Search for the cell housing the specified text and yield its (X, Y) center coordinate. 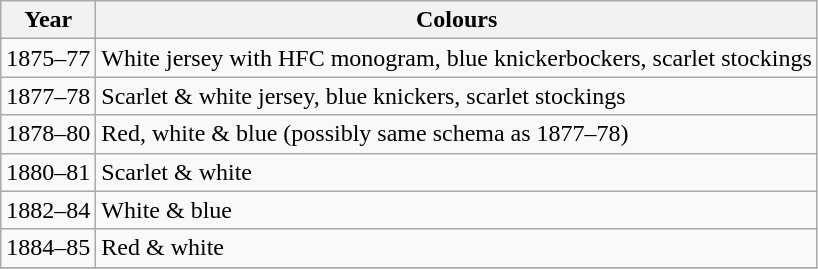
1882–84 (48, 210)
Scarlet & white (457, 172)
1877–78 (48, 96)
1884–85 (48, 248)
White jersey with HFC monogram, blue knickerbockers, scarlet stockings (457, 58)
Colours (457, 20)
1875–77 (48, 58)
Scarlet & white jersey, blue knickers, scarlet stockings (457, 96)
1880–81 (48, 172)
White & blue (457, 210)
1878–80 (48, 134)
Year (48, 20)
Red & white (457, 248)
Red, white & blue (possibly same schema as 1877–78) (457, 134)
